Detect which cell encompasses the target text, then output its [x, y] center coordinate. 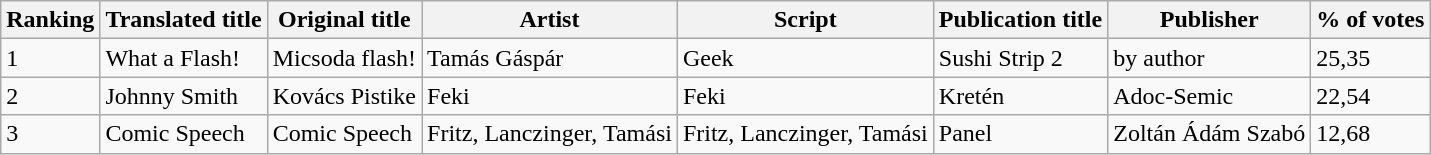
12,68 [1370, 134]
Panel [1020, 134]
Kretén [1020, 96]
Johnny Smith [184, 96]
Adoc-Semic [1210, 96]
Publication title [1020, 20]
3 [50, 134]
Tamás Gáspár [550, 58]
Publisher [1210, 20]
by author [1210, 58]
% of votes [1370, 20]
What a Flash! [184, 58]
Zoltán Ádám Szabó [1210, 134]
Script [805, 20]
1 [50, 58]
Translated title [184, 20]
Sushi Strip 2 [1020, 58]
Kovács Pistike [344, 96]
2 [50, 96]
Original title [344, 20]
Geek [805, 58]
Micsoda flash! [344, 58]
22,54 [1370, 96]
Ranking [50, 20]
25,35 [1370, 58]
Artist [550, 20]
